Locate the cell with the specified text and output its [x, y] center coordinate. 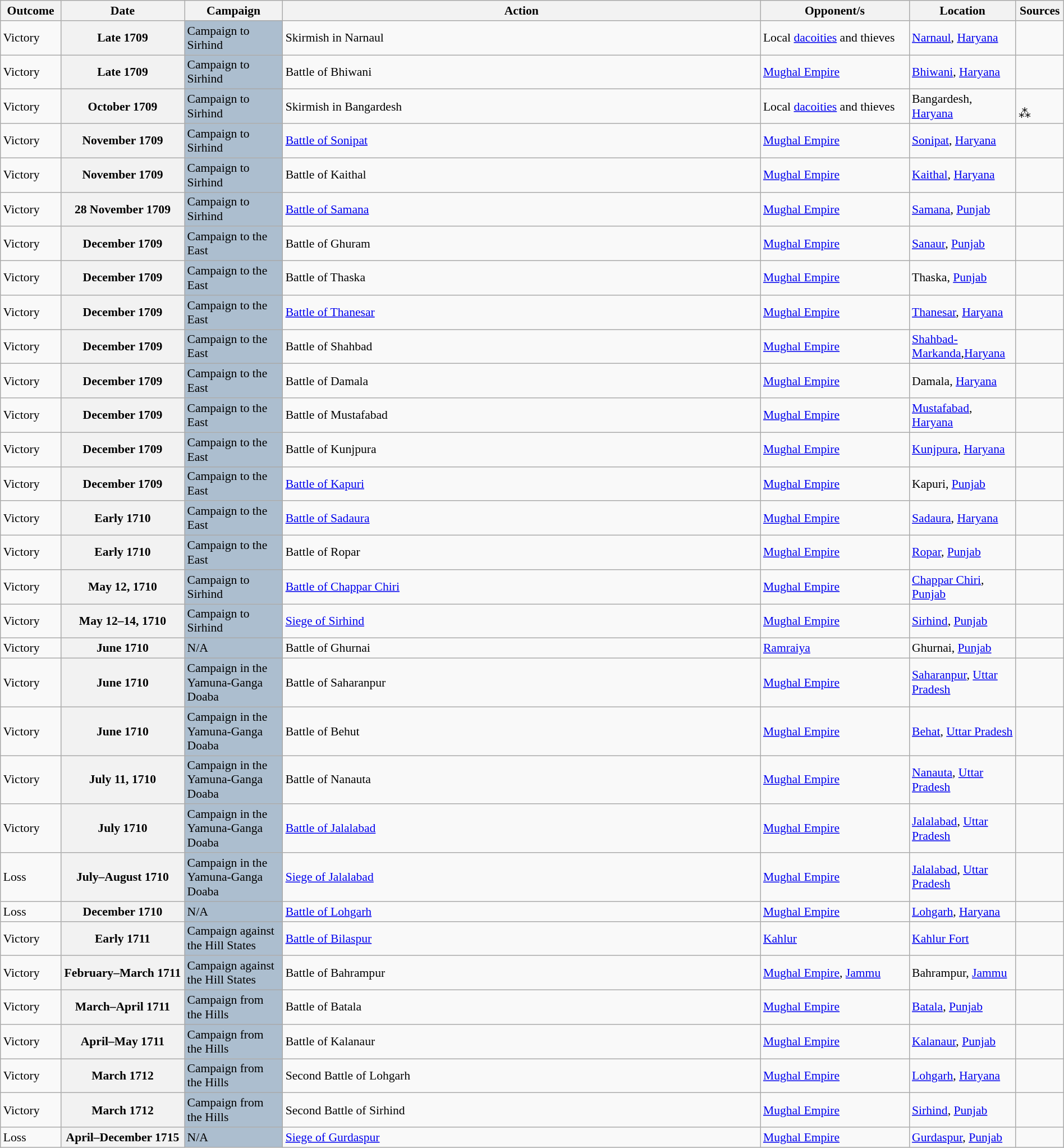
Second Battle of Sirhind [522, 1110]
Campaign [233, 11]
Battle of Bahrampur [522, 973]
May 12, 1710 [122, 587]
Thaska, Punjab [962, 278]
Sources [1039, 11]
Second Battle of Lohgarh [522, 1076]
Sanaur, Punjab [962, 244]
Chappar Chiri, Punjab [962, 587]
Date [122, 11]
Nanauta, Uttar Pradesh [962, 780]
Outcome [31, 11]
Battle of Kunjpura [522, 449]
Samana, Punjab [962, 209]
Shahbad-Markanda,Haryana [962, 347]
Thanesar, Haryana [962, 312]
Siege of Sirhind [522, 621]
Kalanaur, Punjab [962, 1042]
Narnaul, Haryana [962, 38]
October 1709 [122, 107]
Ropar, Punjab [962, 552]
Sadaura, Haryana [962, 519]
Battle of Bilaspur [522, 939]
Action [522, 11]
Battle of Bhiwani [522, 72]
Behat, Uttar Pradesh [962, 731]
Battle of Damala [522, 381]
Gurdaspur, Punjab [962, 1137]
Skirmish in Bangardesh [522, 107]
Batala, Punjab [962, 1007]
Kapuri, Punjab [962, 484]
July 1710 [122, 829]
Battle of Ropar [522, 552]
Ghurnai, Punjab [962, 648]
Battle of Saharanpur [522, 683]
April–December 1715 [122, 1137]
Kahlur [835, 939]
Bahrampur, Jammu [962, 973]
July 11, 1710 [122, 780]
Battle of Chappar Chiri [522, 587]
Battle of Mustafabad [522, 415]
Saharanpur, Uttar Pradesh [962, 683]
Ramraiya [835, 648]
Battle of Batala [522, 1007]
Location [962, 11]
Mughal Empire, Jammu [835, 973]
Battle of Sadaura [522, 519]
Bhiwani, Haryana [962, 72]
Damala, Haryana [962, 381]
Sonipat, Haryana [962, 140]
Battle of Thanesar [522, 312]
July–August 1710 [122, 877]
Kaithal, Haryana [962, 175]
Battle of Shahbad [522, 347]
Battle of Lohgarh [522, 912]
March–April 1711 [122, 1007]
28 November 1709 [122, 209]
Battle of Ghuram [522, 244]
Kunjpura, Haryana [962, 449]
December 1710 [122, 912]
Battle of Kaithal [522, 175]
Battle of Ghurnai [522, 648]
Siege of Jalalabad [522, 877]
May 12–14, 1710 [122, 621]
Skirmish in Narnaul [522, 38]
Battle of Thaska [522, 278]
February–March 1711 [122, 973]
⁂ [1039, 107]
Battle of Behut [522, 731]
Battle of Kalanaur [522, 1042]
Siege of Gurdaspur [522, 1137]
Battle of Kapuri [522, 484]
April–May 1711 [122, 1042]
Bangardesh, Haryana [962, 107]
Battle of Jalalabad [522, 829]
Opponent/s [835, 11]
Early 1711 [122, 939]
Kahlur Fort [962, 939]
Battle of Samana [522, 209]
Battle of Nanauta [522, 780]
Battle of Sonipat [522, 140]
Mustafabad, Haryana [962, 415]
